Return (X, Y) of the center of cell containing provided text 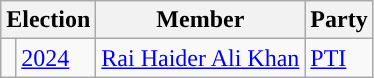
Member (200, 20)
Rai Haider Ali Khan (200, 58)
PTI (339, 58)
Party (339, 20)
2024 (56, 58)
Election (48, 20)
